Determine the [x, y] coordinate at the center of the cell enclosing the given text.  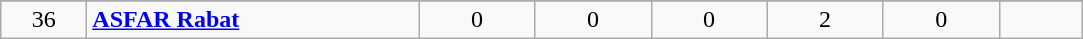
36 [44, 20]
2 [825, 20]
ASFAR Rabat [253, 20]
